Find where the given text appears and provide that cell's center as (x, y) coordinate. 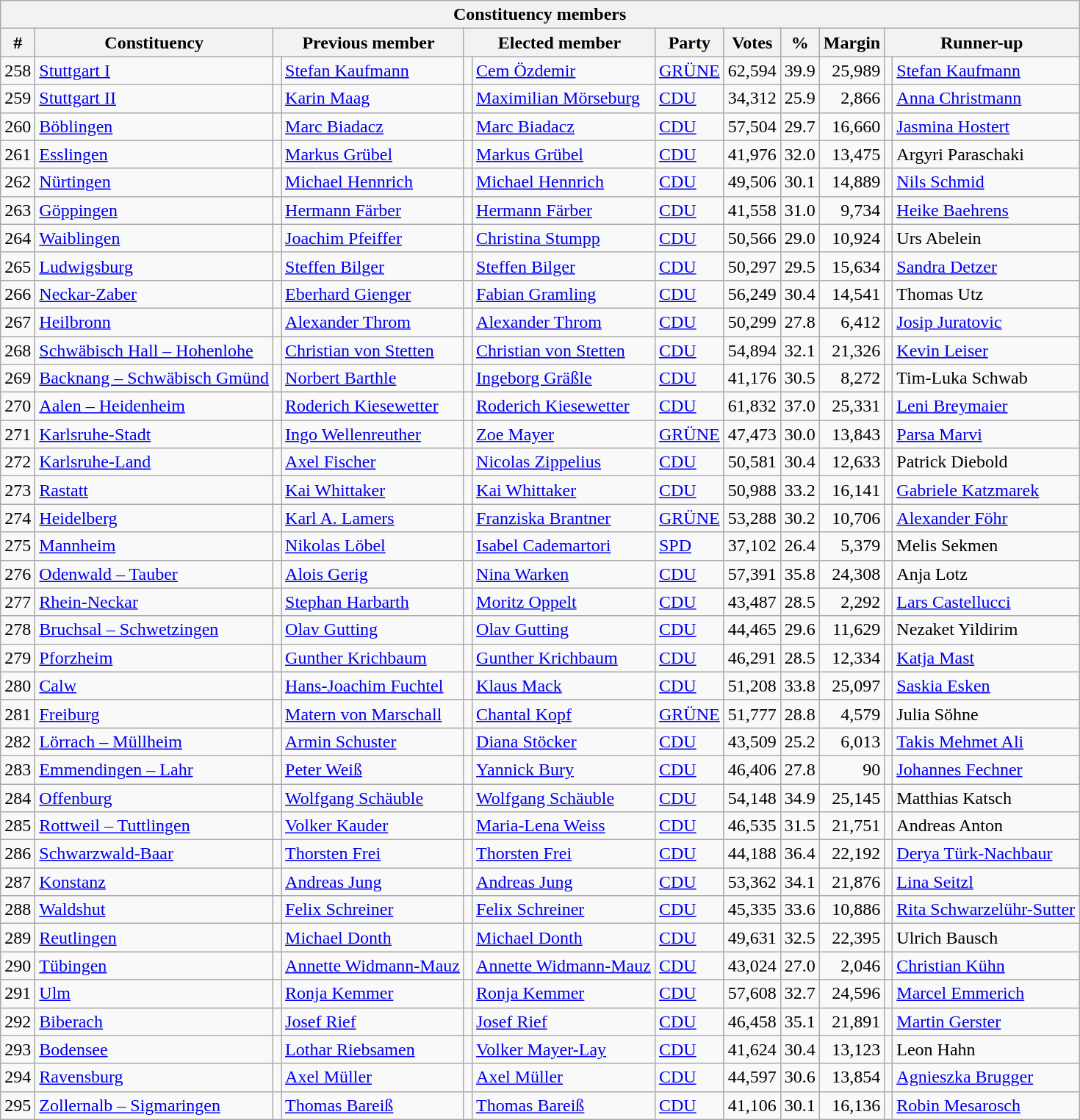
12,334 (852, 658)
25,097 (852, 686)
41,106 (752, 1105)
Tübingen (154, 966)
30.5 (799, 378)
Constituency members (540, 15)
41,176 (752, 378)
Heilbronn (154, 322)
Ravensburg (154, 1077)
54,148 (752, 797)
Julia Söhne (986, 714)
Sandra Detzer (986, 266)
Nezaket Yildirim (986, 630)
Constituency (154, 43)
284 (18, 797)
29.7 (799, 126)
Lars Castellucci (986, 602)
Maria-Lena Weiss (564, 826)
10,924 (852, 238)
Ingo Wellenreuther (373, 434)
51,777 (752, 714)
Bruchsal – Schwetzingen (154, 630)
Joachim Pfeiffer (373, 238)
28.8 (799, 714)
53,362 (752, 882)
Anja Lotz (986, 574)
Takis Mehmet Ali (986, 742)
271 (18, 434)
24,596 (852, 994)
6,013 (852, 742)
Isabel Cademartori (564, 546)
Nils Schmid (986, 182)
Leni Breymaier (986, 406)
Leon Hahn (986, 1049)
Heike Baehrens (986, 210)
Marcel Emmerich (986, 994)
21,891 (852, 1022)
14,541 (852, 294)
Yannick Bury (564, 769)
Lörrach – Müllheim (154, 742)
Fabian Gramling (564, 294)
273 (18, 490)
Elected member (559, 43)
31.5 (799, 826)
Calw (154, 686)
Alois Gerig (373, 574)
Kevin Leiser (986, 351)
Rita Schwarzelühr-Sutter (986, 910)
Schwarzwald-Baar (154, 854)
16,660 (852, 126)
270 (18, 406)
22,395 (852, 938)
25,989 (852, 71)
33.2 (799, 490)
Martin Gerster (986, 1022)
Ulrich Bausch (986, 938)
Schwäbisch Hall – Hohenlohe (154, 351)
10,886 (852, 910)
51,208 (752, 686)
61,832 (752, 406)
Saskia Esken (986, 686)
Nicolas Zippelius (564, 462)
44,597 (752, 1077)
32.5 (799, 938)
Karin Maag (373, 98)
Anna Christmann (986, 98)
Armin Schuster (373, 742)
Andreas Anton (986, 826)
21,326 (852, 351)
16,141 (852, 490)
Stephan Harbarth (373, 602)
44,188 (752, 854)
13,475 (852, 154)
43,487 (752, 602)
Backnang – Schwäbisch Gmünd (154, 378)
44,465 (752, 630)
Böblingen (154, 126)
33.8 (799, 686)
21,751 (852, 826)
281 (18, 714)
277 (18, 602)
Zollernalb – Sigmaringen (154, 1105)
57,608 (752, 994)
# (18, 43)
5,379 (852, 546)
Emmendingen – Lahr (154, 769)
9,734 (852, 210)
34,312 (752, 98)
15,634 (852, 266)
Franziska Brantner (564, 518)
25,145 (852, 797)
260 (18, 126)
Stuttgart II (154, 98)
30.0 (799, 434)
2,292 (852, 602)
287 (18, 882)
Tim-Luka Schwab (986, 378)
276 (18, 574)
35.8 (799, 574)
Robin Mesarosch (986, 1105)
34.1 (799, 882)
Neckar-Zaber (154, 294)
46,535 (752, 826)
50,299 (752, 322)
Rastatt (154, 490)
Axel Fischer (373, 462)
29.0 (799, 238)
43,024 (752, 966)
Previous member (368, 43)
Esslingen (154, 154)
29.5 (799, 266)
294 (18, 1077)
32.1 (799, 351)
261 (18, 154)
49,631 (752, 938)
Karlsruhe-Land (154, 462)
291 (18, 994)
Pforzheim (154, 658)
Reutlingen (154, 938)
Ulm (154, 994)
37,102 (752, 546)
Moritz Oppelt (564, 602)
25.9 (799, 98)
26.4 (799, 546)
16,136 (852, 1105)
45,335 (752, 910)
Zoe Mayer (564, 434)
2,866 (852, 98)
22,192 (852, 854)
285 (18, 826)
11,629 (852, 630)
Volker Kauder (373, 826)
Patrick Diebold (986, 462)
278 (18, 630)
259 (18, 98)
288 (18, 910)
Waiblingen (154, 238)
Ludwigsburg (154, 266)
266 (18, 294)
274 (18, 518)
Lothar Riebsamen (373, 1049)
Nina Warken (564, 574)
275 (18, 546)
12,633 (852, 462)
33.6 (799, 910)
272 (18, 462)
62,594 (752, 71)
Melis Sekmen (986, 546)
37.0 (799, 406)
90 (852, 769)
Parsa Marvi (986, 434)
269 (18, 378)
Freiburg (154, 714)
56,249 (752, 294)
Christian Kühn (986, 966)
Nürtingen (154, 182)
Stuttgart I (154, 71)
Matthias Katsch (986, 797)
41,624 (752, 1049)
46,406 (752, 769)
289 (18, 938)
280 (18, 686)
Urs Abelein (986, 238)
282 (18, 742)
Argyri Paraschaki (986, 154)
Johannes Fechner (986, 769)
Runner-up (982, 43)
Christina Stumpp (564, 238)
Norbert Barthle (373, 378)
Rhein-Neckar (154, 602)
Hans-Joachim Fuchtel (373, 686)
30.6 (799, 1077)
Odenwald – Tauber (154, 574)
Rottweil – Tuttlingen (154, 826)
262 (18, 182)
46,291 (752, 658)
13,854 (852, 1077)
Biberach (154, 1022)
53,288 (752, 518)
50,581 (752, 462)
14,889 (852, 182)
Votes (752, 43)
8,272 (852, 378)
43,509 (752, 742)
% (799, 43)
Thomas Utz (986, 294)
10,706 (852, 518)
Lina Seitzl (986, 882)
Waldshut (154, 910)
30.2 (799, 518)
50,988 (752, 490)
Chantal Kopf (564, 714)
Party (689, 43)
265 (18, 266)
267 (18, 322)
Derya Türk-Nachbaur (986, 854)
39.9 (799, 71)
34.9 (799, 797)
57,504 (752, 126)
36.4 (799, 854)
Klaus Mack (564, 686)
Nikolas Löbel (373, 546)
293 (18, 1049)
Matern von Marschall (373, 714)
6,412 (852, 322)
Agnieszka Brugger (986, 1077)
Gabriele Katzmarek (986, 490)
Karlsruhe-Stadt (154, 434)
41,976 (752, 154)
264 (18, 238)
Offenburg (154, 797)
Margin (852, 43)
35.1 (799, 1022)
2,046 (852, 966)
292 (18, 1022)
49,506 (752, 182)
Mannheim (154, 546)
263 (18, 210)
32.0 (799, 154)
25.2 (799, 742)
Göppingen (154, 210)
31.0 (799, 210)
27.0 (799, 966)
Bodensee (154, 1049)
279 (18, 658)
Ingeborg Gräßle (564, 378)
Peter Weiß (373, 769)
21,876 (852, 882)
Jasmina Hostert (986, 126)
50,297 (752, 266)
29.6 (799, 630)
54,894 (752, 351)
Aalen – Heidenheim (154, 406)
Heidelberg (154, 518)
Josip Juratovic (986, 322)
4,579 (852, 714)
268 (18, 351)
Karl A. Lamers (373, 518)
290 (18, 966)
32.7 (799, 994)
13,123 (852, 1049)
50,566 (752, 238)
SPD (689, 546)
295 (18, 1105)
Eberhard Gienger (373, 294)
41,558 (752, 210)
25,331 (852, 406)
47,473 (752, 434)
46,458 (752, 1022)
Alexander Föhr (986, 518)
258 (18, 71)
Konstanz (154, 882)
Diana Stöcker (564, 742)
286 (18, 854)
Katja Mast (986, 658)
Cem Özdemir (564, 71)
Volker Mayer-Lay (564, 1049)
13,843 (852, 434)
57,391 (752, 574)
283 (18, 769)
24,308 (852, 574)
Maximilian Mörseburg (564, 98)
